Capture the cell that displays the provided text and extract its (X, Y) central coordinate. 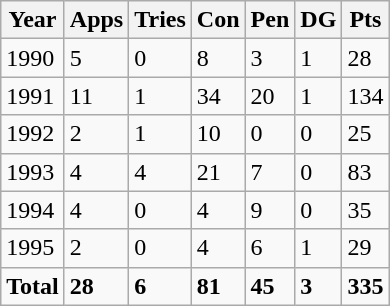
11 (96, 96)
1993 (33, 172)
Pen (270, 20)
5 (96, 58)
Apps (96, 20)
10 (218, 134)
21 (218, 172)
1990 (33, 58)
1992 (33, 134)
Pts (366, 20)
29 (366, 248)
45 (270, 286)
34 (218, 96)
83 (366, 172)
81 (218, 286)
35 (366, 210)
7 (270, 172)
DG (318, 20)
Total (33, 286)
1991 (33, 96)
8 (218, 58)
Con (218, 20)
25 (366, 134)
134 (366, 96)
Year (33, 20)
1994 (33, 210)
20 (270, 96)
Tries (160, 20)
9 (270, 210)
1995 (33, 248)
335 (366, 286)
